Scan for the cell matching the given text and deliver its (x, y) coordinate at center. 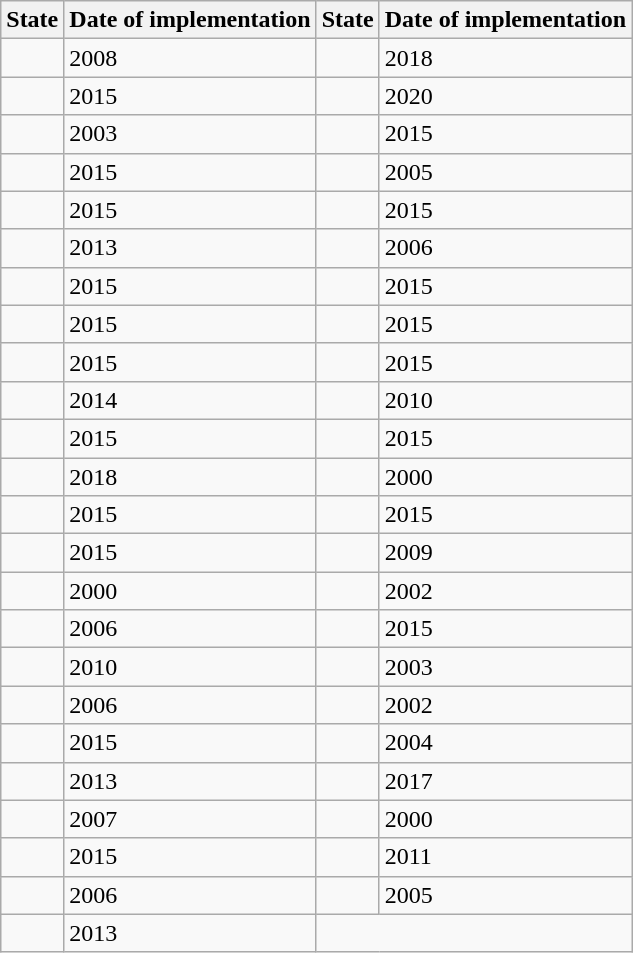
2017 (505, 781)
2020 (505, 96)
2011 (505, 857)
2008 (190, 58)
2004 (505, 743)
2009 (505, 553)
2014 (190, 400)
2007 (190, 819)
